Find where the given text appears and provide that cell's center as (x, y) coordinate. 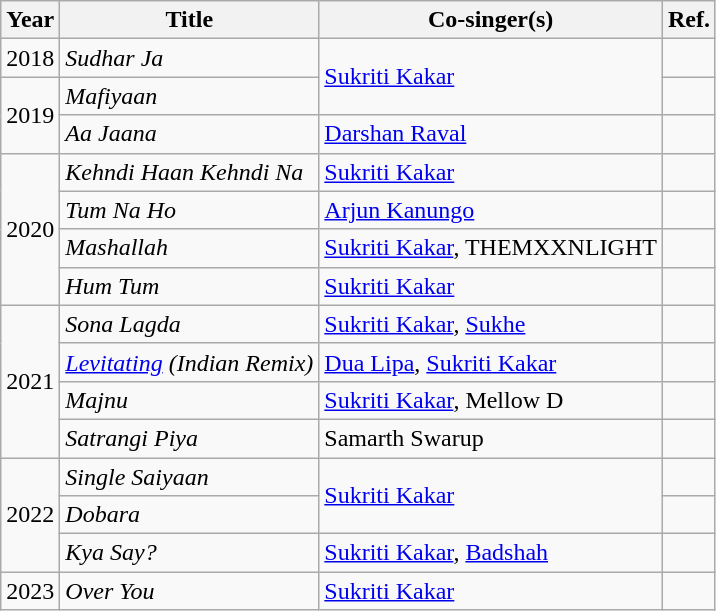
Title (190, 20)
Sudhar Ja (190, 58)
Ref. (688, 20)
Dua Lipa, Sukriti Kakar (491, 362)
Kya Say? (190, 553)
Hum Tum (190, 286)
2021 (30, 381)
2018 (30, 58)
Aa Jaana (190, 134)
Mafiyaan (190, 96)
Darshan Raval (491, 134)
Levitating (Indian Remix) (190, 362)
2022 (30, 515)
2020 (30, 229)
Mashallah (190, 248)
Sona Lagda (190, 324)
Single Saiyaan (190, 477)
Kehndi Haan Kehndi Na (190, 172)
Satrangi Piya (190, 438)
Year (30, 20)
2019 (30, 115)
Co-singer(s) (491, 20)
Tum Na Ho (190, 210)
Sukriti Kakar, Badshah (491, 553)
Over You (190, 591)
Sukriti Kakar, THEMXXNLIGHT (491, 248)
Sukriti Kakar, Mellow D (491, 400)
Sukriti Kakar, Sukhe (491, 324)
Arjun Kanungo (491, 210)
Majnu (190, 400)
Samarth Swarup (491, 438)
2023 (30, 591)
Dobara (190, 515)
